Capture the cell that displays the provided text and extract its (X, Y) central coordinate. 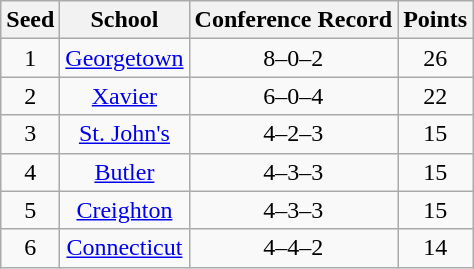
Points (436, 20)
St. John's (124, 134)
Creighton (124, 210)
5 (30, 210)
Connecticut (124, 248)
School (124, 20)
26 (436, 58)
Butler (124, 172)
6–0–4 (294, 96)
6 (30, 248)
Conference Record (294, 20)
4 (30, 172)
22 (436, 96)
3 (30, 134)
Xavier (124, 96)
8–0–2 (294, 58)
4–2–3 (294, 134)
Georgetown (124, 58)
14 (436, 248)
4–4–2 (294, 248)
2 (30, 96)
1 (30, 58)
Seed (30, 20)
